Scan for the cell matching the given text and deliver its (X, Y) coordinate at center. 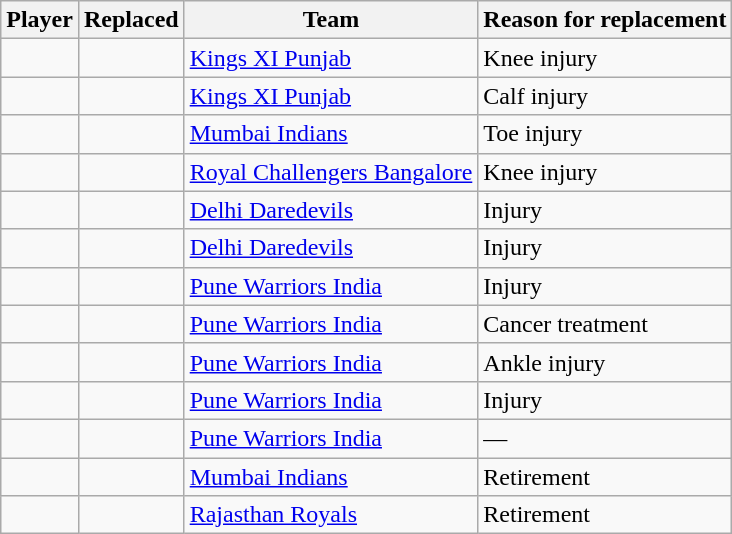
Toe injury (605, 134)
Reason for replacement (605, 20)
Rajasthan Royals (331, 515)
Team (331, 20)
Player (40, 20)
Calf injury (605, 96)
— (605, 438)
Cancer treatment (605, 324)
Replaced (131, 20)
Royal Challengers Bangalore (331, 172)
Ankle injury (605, 362)
